Return (X, Y) of the center of cell containing provided text 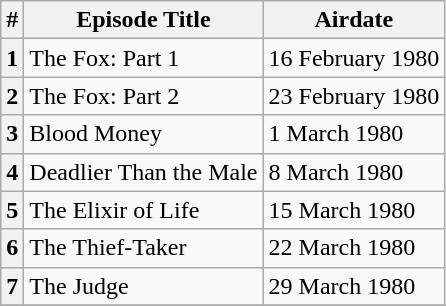
The Fox: Part 2 (144, 96)
6 (12, 248)
16 February 1980 (354, 58)
Airdate (354, 20)
The Judge (144, 286)
Blood Money (144, 134)
29 March 1980 (354, 286)
2 (12, 96)
The Fox: Part 1 (144, 58)
23 February 1980 (354, 96)
1 March 1980 (354, 134)
8 March 1980 (354, 172)
1 (12, 58)
Episode Title (144, 20)
The Thief-Taker (144, 248)
The Elixir of Life (144, 210)
Deadlier Than the Male (144, 172)
# (12, 20)
3 (12, 134)
5 (12, 210)
7 (12, 286)
4 (12, 172)
15 March 1980 (354, 210)
22 March 1980 (354, 248)
